Find where the given text appears and provide that cell's center as [X, Y] coordinate. 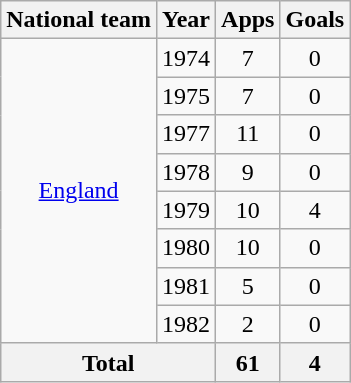
2 [248, 324]
1978 [186, 172]
1977 [186, 134]
1979 [186, 210]
National team [79, 20]
Goals [315, 20]
England [79, 191]
1974 [186, 58]
9 [248, 172]
1980 [186, 248]
Apps [248, 20]
1975 [186, 96]
11 [248, 134]
1982 [186, 324]
1981 [186, 286]
5 [248, 286]
Total [108, 362]
61 [248, 362]
Year [186, 20]
